For the text-containing cell, return its midpoint in (X, Y) coordinate format. 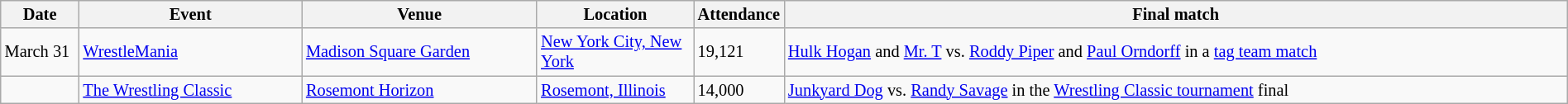
WrestleMania (190, 52)
Madison Square Garden (419, 52)
Rosemont, Illinois (615, 90)
14,000 (739, 90)
Junkyard Dog vs. Randy Savage in the Wrestling Classic tournament final (1176, 90)
Date (40, 14)
Hulk Hogan and Mr. T vs. Roddy Piper and Paul Orndorff in a tag team match (1176, 52)
Rosemont Horizon (419, 90)
Attendance (739, 14)
19,121 (739, 52)
Final match (1176, 14)
The Wrestling Classic (190, 90)
New York City, New York (615, 52)
Location (615, 14)
Venue (419, 14)
March 31 (40, 52)
Event (190, 14)
